Return [x, y] of the center of cell containing provided text 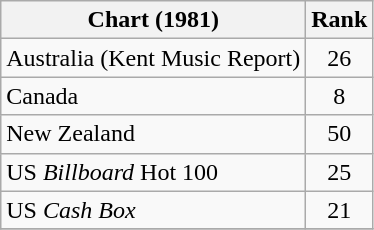
Australia (Kent Music Report) [154, 58]
US Cash Box [154, 210]
50 [340, 134]
Rank [340, 20]
8 [340, 96]
US Billboard Hot 100 [154, 172]
Chart (1981) [154, 20]
New Zealand [154, 134]
Canada [154, 96]
26 [340, 58]
25 [340, 172]
21 [340, 210]
